Pinpoint the cell where the given text exists, returning its [x, y] midpoint coordinate. 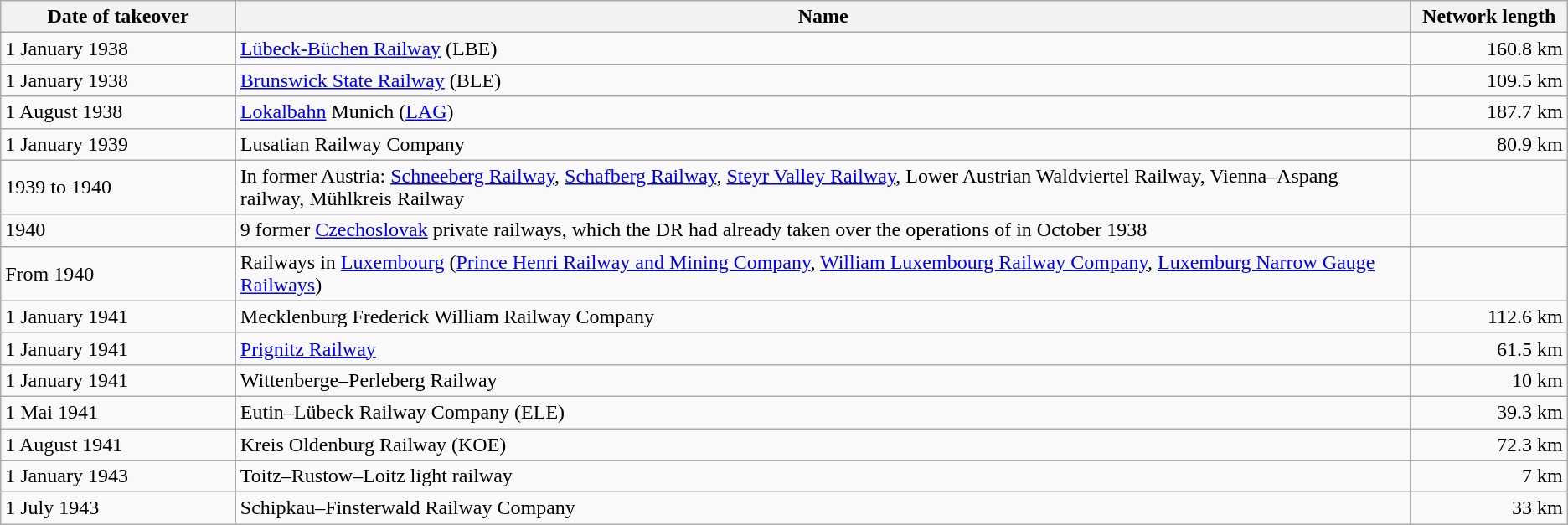
1 January 1943 [119, 476]
Name [823, 17]
1940 [119, 230]
112.6 km [1489, 317]
39.3 km [1489, 412]
Date of takeover [119, 17]
Railways in Luxembourg (Prince Henri Railway and Mining Company, William Luxembourg Railway Company, Luxemburg Narrow Gauge Railways) [823, 273]
Eutin–Lübeck Railway Company (ELE) [823, 412]
109.5 km [1489, 80]
Lusatian Railway Company [823, 144]
1 July 1943 [119, 508]
1 January 1939 [119, 144]
Toitz–Rustow–Loitz light railway [823, 476]
160.8 km [1489, 49]
1 Mai 1941 [119, 412]
Brunswick State Railway (BLE) [823, 80]
1 August 1938 [119, 112]
10 km [1489, 380]
From 1940 [119, 273]
Prignitz Railway [823, 348]
Schipkau–Finsterwald Railway Company [823, 508]
Lübeck-Büchen Railway (LBE) [823, 49]
Mecklenburg Frederick William Railway Company [823, 317]
Wittenberge–Perleberg Railway [823, 380]
7 km [1489, 476]
72.3 km [1489, 445]
187.7 km [1489, 112]
9 former Czechoslovak private railways, which the DR had already taken over the operations of in October 1938 [823, 230]
1 August 1941 [119, 445]
1939 to 1940 [119, 188]
Network length [1489, 17]
61.5 km [1489, 348]
33 km [1489, 508]
80.9 km [1489, 144]
Kreis Oldenburg Railway (KOE) [823, 445]
Lokalbahn Munich (LAG) [823, 112]
